Pinpoint the cell where the given text exists, returning its [x, y] midpoint coordinate. 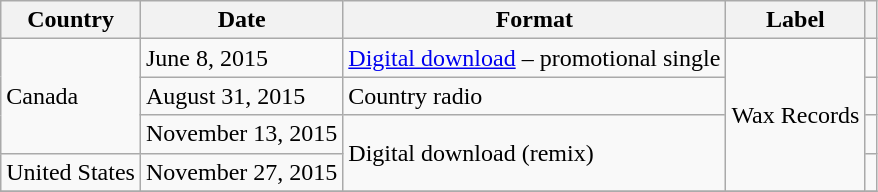
Label [796, 20]
Digital download – promotional single [534, 58]
Country radio [534, 96]
November 13, 2015 [241, 134]
Wax Records [796, 115]
Date [241, 20]
United States [71, 172]
Format [534, 20]
November 27, 2015 [241, 172]
Canada [71, 96]
June 8, 2015 [241, 58]
Digital download (remix) [534, 153]
August 31, 2015 [241, 96]
Country [71, 20]
